For the text-containing cell, return its midpoint in (x, y) coordinate format. 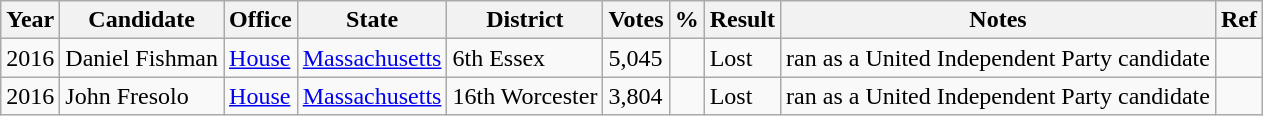
% (686, 20)
Year (30, 20)
6th Essex (525, 58)
Daniel Fishman (142, 58)
Ref (1238, 20)
State (372, 20)
Candidate (142, 20)
3,804 (636, 96)
Office (261, 20)
Notes (998, 20)
Votes (636, 20)
Result (742, 20)
John Fresolo (142, 96)
5,045 (636, 58)
16th Worcester (525, 96)
District (525, 20)
